For the text-containing cell, return its midpoint in (X, Y) coordinate format. 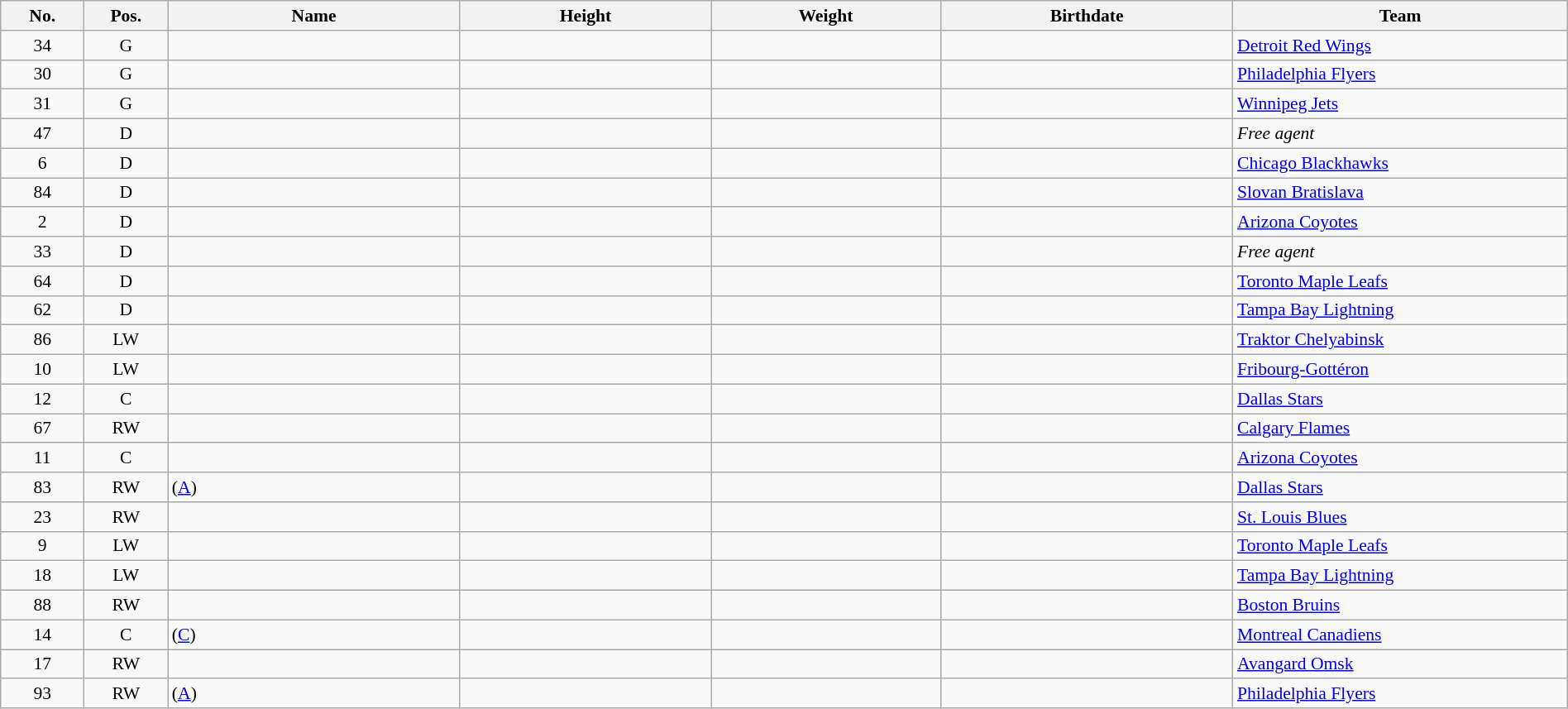
Weight (826, 16)
9 (43, 546)
10 (43, 370)
64 (43, 281)
Pos. (126, 16)
88 (43, 606)
Boston Bruins (1400, 606)
83 (43, 487)
17 (43, 664)
11 (43, 458)
Avangard Omsk (1400, 664)
14 (43, 635)
67 (43, 429)
6 (43, 163)
No. (43, 16)
Name (314, 16)
31 (43, 104)
Height (586, 16)
12 (43, 399)
Traktor Chelyabinsk (1400, 340)
Winnipeg Jets (1400, 104)
Chicago Blackhawks (1400, 163)
84 (43, 193)
23 (43, 517)
St. Louis Blues (1400, 517)
34 (43, 46)
Slovan Bratislava (1400, 193)
(C) (314, 635)
Montreal Canadiens (1400, 635)
93 (43, 694)
Fribourg-Gottéron (1400, 370)
30 (43, 74)
62 (43, 310)
Detroit Red Wings (1400, 46)
Birthdate (1087, 16)
2 (43, 223)
47 (43, 134)
18 (43, 576)
33 (43, 252)
Team (1400, 16)
86 (43, 340)
Calgary Flames (1400, 429)
